Return the (x, y) coordinate for the center point of the cell that contains the specified text.  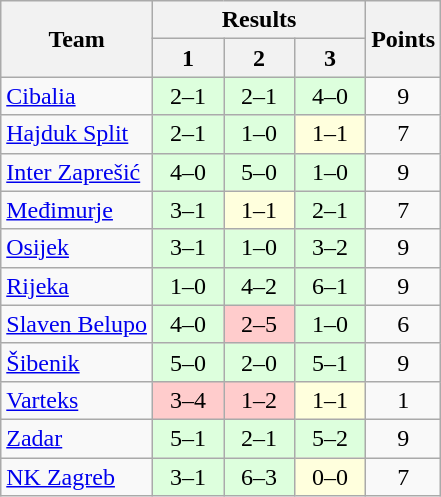
4–2 (260, 286)
0–0 (330, 477)
Varteks (77, 400)
6–3 (260, 477)
6–1 (330, 286)
Šibenik (77, 362)
Hajduk Split (77, 134)
Međimurje (77, 210)
Results (258, 20)
5–2 (330, 438)
Slaven Belupo (77, 324)
Osijek (77, 248)
Zadar (77, 438)
3–2 (330, 248)
Inter Zaprešić (77, 172)
1–2 (260, 400)
6 (404, 324)
Points (404, 39)
3 (330, 58)
2–0 (260, 362)
Cibalia (77, 96)
2 (260, 58)
Rijeka (77, 286)
NK Zagreb (77, 477)
3–4 (188, 400)
Team (77, 39)
2–5 (260, 324)
